Determine the [x, y] coordinate at the center of the cell enclosing the given text.  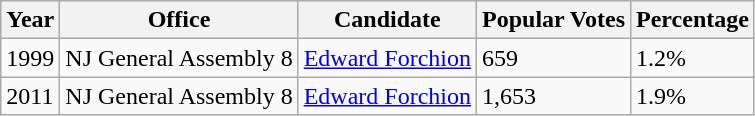
Popular Votes [554, 20]
1.2% [693, 58]
2011 [30, 96]
1.9% [693, 96]
Candidate [387, 20]
Office [179, 20]
1999 [30, 58]
Year [30, 20]
1,653 [554, 96]
Percentage [693, 20]
659 [554, 58]
